Capture the cell that displays the provided text and extract its (x, y) central coordinate. 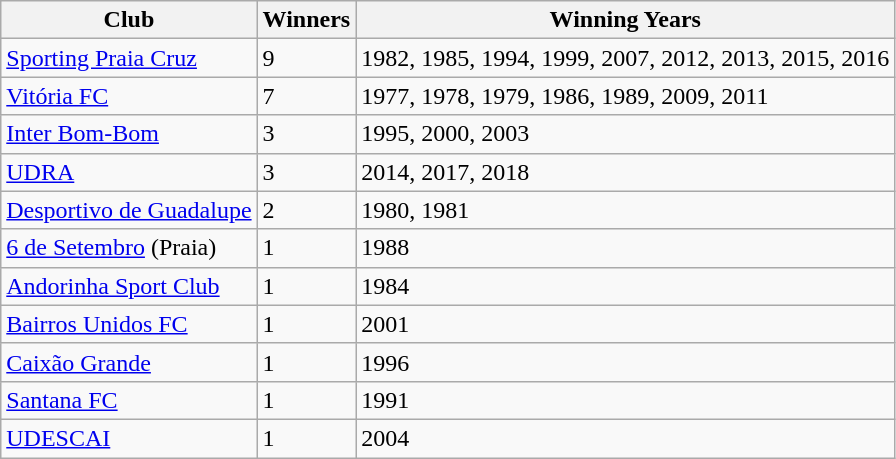
1988 (626, 248)
Vitória FC (129, 96)
9 (306, 58)
Club (129, 20)
Caixão Grande (129, 362)
2001 (626, 324)
Inter Bom-Bom (129, 134)
1991 (626, 400)
1977, 1978, 1979, 1986, 1989, 2009, 2011 (626, 96)
2014, 2017, 2018 (626, 172)
Bairros Unidos FC (129, 324)
Andorinha Sport Club (129, 286)
Desportivo de Guadalupe (129, 210)
1996 (626, 362)
1980, 1981 (626, 210)
Santana FC (129, 400)
2 (306, 210)
2004 (626, 438)
Winners (306, 20)
1995, 2000, 2003 (626, 134)
Sporting Praia Cruz (129, 58)
1982, 1985, 1994, 1999, 2007, 2012, 2013, 2015, 2016 (626, 58)
6 de Setembro (Praia) (129, 248)
UDRA (129, 172)
7 (306, 96)
1984 (626, 286)
UDESCAI (129, 438)
Winning Years (626, 20)
